Capture the cell that displays the provided text and extract its [X, Y] central coordinate. 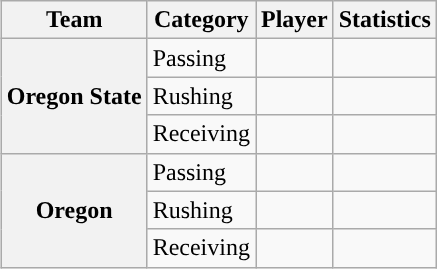
Player [295, 20]
Oregon State [74, 96]
Category [201, 20]
Team [74, 20]
Oregon [74, 210]
Statistics [384, 20]
